Search for the cell housing the specified text and yield its (x, y) center coordinate. 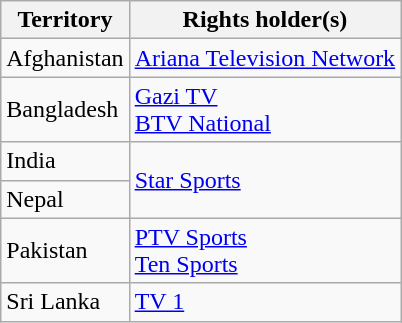
Ariana Television Network (265, 58)
Nepal (65, 199)
Star Sports (265, 180)
Gazi TVBTV National (265, 110)
India (65, 161)
Territory (65, 20)
PTV SportsTen Sports (265, 250)
Sri Lanka (65, 302)
TV 1 (265, 302)
Rights holder(s) (265, 20)
Bangladesh (65, 110)
Afghanistan (65, 58)
Pakistan (65, 250)
